From the cell containing the given text, extract its center point as [x, y] coordinate. 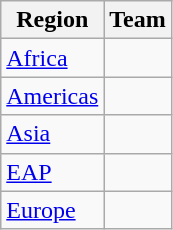
Team [138, 20]
Europe [52, 210]
Africa [52, 58]
Asia [52, 134]
EAP [52, 172]
Region [52, 20]
Americas [52, 96]
